Detect which cell encompasses the target text, then output its [x, y] center coordinate. 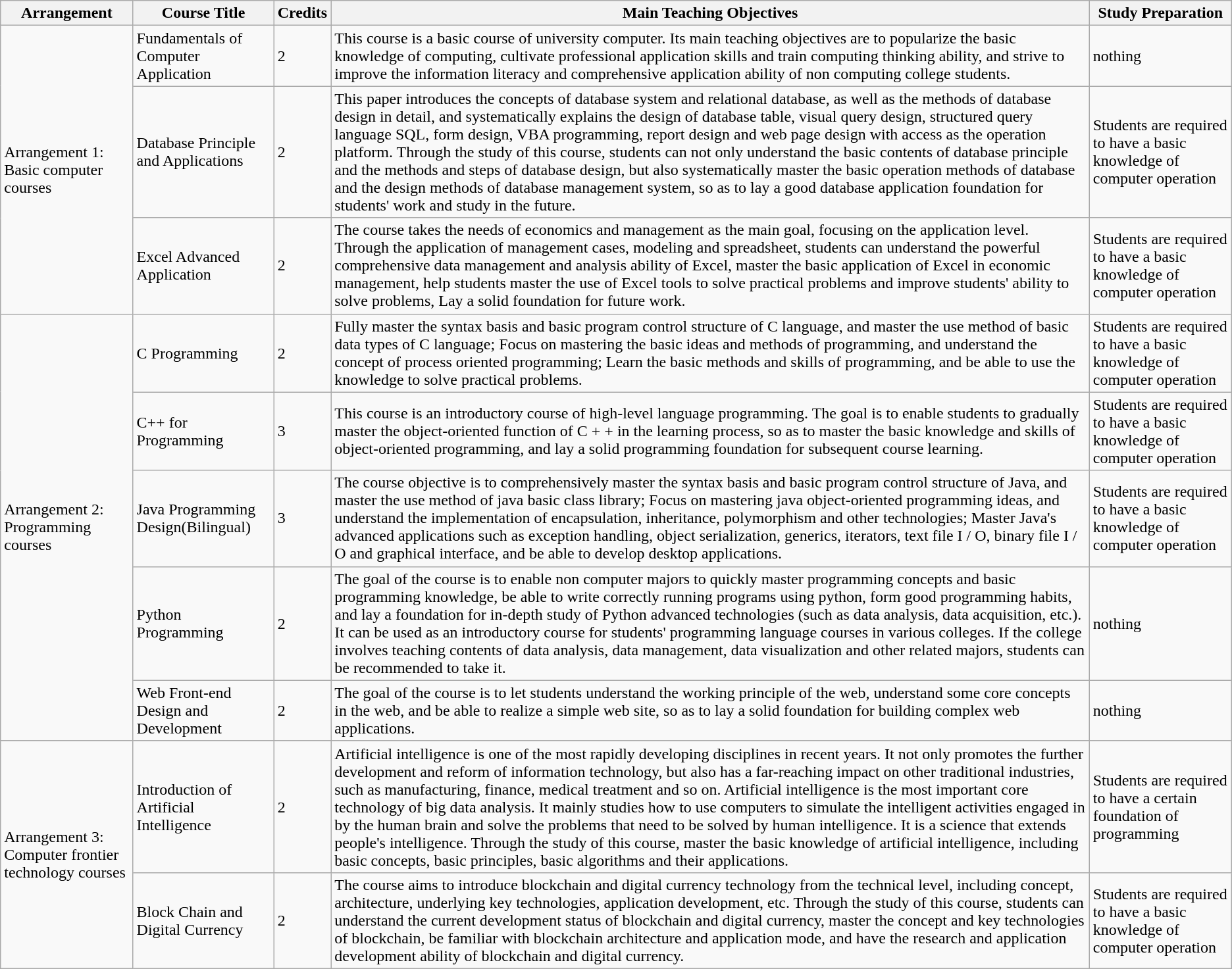
Study Preparation [1160, 13]
Block Chain and Digital Currency [203, 920]
Introduction of Artificial Intelligence [203, 807]
Arrangement 1: Basic computer courses [67, 170]
Database Principle and Applications [203, 152]
Web Front-end Design and Development [203, 710]
Excel Advanced Application [203, 266]
Java Programming Design(Bilingual) [203, 518]
Arrangement 3: Computer frontier technology courses [67, 855]
C Programming [203, 353]
Fundamentals of Computer Application [203, 56]
Course Title [203, 13]
Students are required to have a certain foundation of programming [1160, 807]
Arrangement [67, 13]
Main Teaching Objectives [710, 13]
Arrangement 2: Programming courses [67, 528]
Credits [303, 13]
C++ for Programming [203, 432]
Python Programming [203, 624]
